Detect which cell encompasses the target text, then output its (x, y) center coordinate. 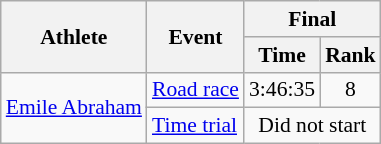
Did not start (312, 126)
8 (350, 90)
Time (282, 55)
Road race (196, 90)
Emile Abraham (74, 108)
Final (312, 19)
Event (196, 36)
3:46:35 (282, 90)
Rank (350, 55)
Time trial (196, 126)
Athlete (74, 36)
